Detect which cell encompasses the target text, then output its (X, Y) center coordinate. 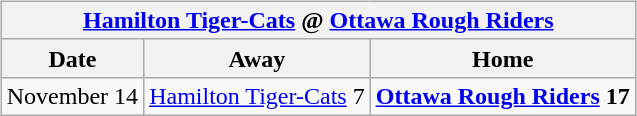
Home (502, 58)
Ottawa Rough Riders 17 (502, 96)
Away (258, 58)
Hamilton Tiger-Cats @ Ottawa Rough Riders (318, 20)
Date (72, 58)
Hamilton Tiger-Cats 7 (258, 96)
November 14 (72, 96)
